Output the [X, Y] coordinate of the center of the cell containing the given text.  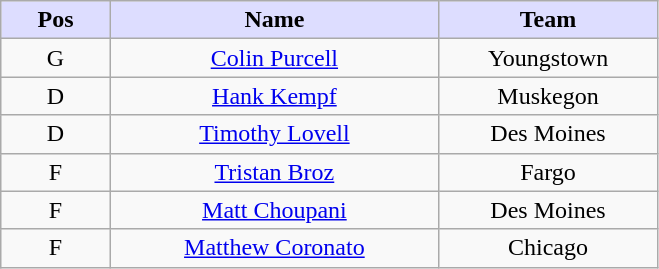
Fargo [548, 172]
Colin Purcell [274, 58]
G [56, 58]
Matthew Coronato [274, 248]
Pos [56, 20]
Tristan Broz [274, 172]
Team [548, 20]
Name [274, 20]
Hank Kempf [274, 96]
Matt Choupani [274, 210]
Muskegon [548, 96]
Chicago [548, 248]
Timothy Lovell [274, 134]
Youngstown [548, 58]
